Locate the cell with the specified text and output its [X, Y] center coordinate. 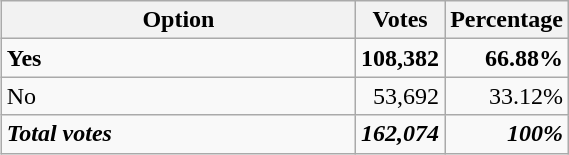
Total votes [178, 134]
Option [178, 20]
162,074 [400, 134]
108,382 [400, 58]
Yes [178, 58]
33.12% [507, 96]
Votes [400, 20]
100% [507, 134]
No [178, 96]
66.88% [507, 58]
53,692 [400, 96]
Percentage [507, 20]
